Search for the cell housing the specified text and yield its [X, Y] center coordinate. 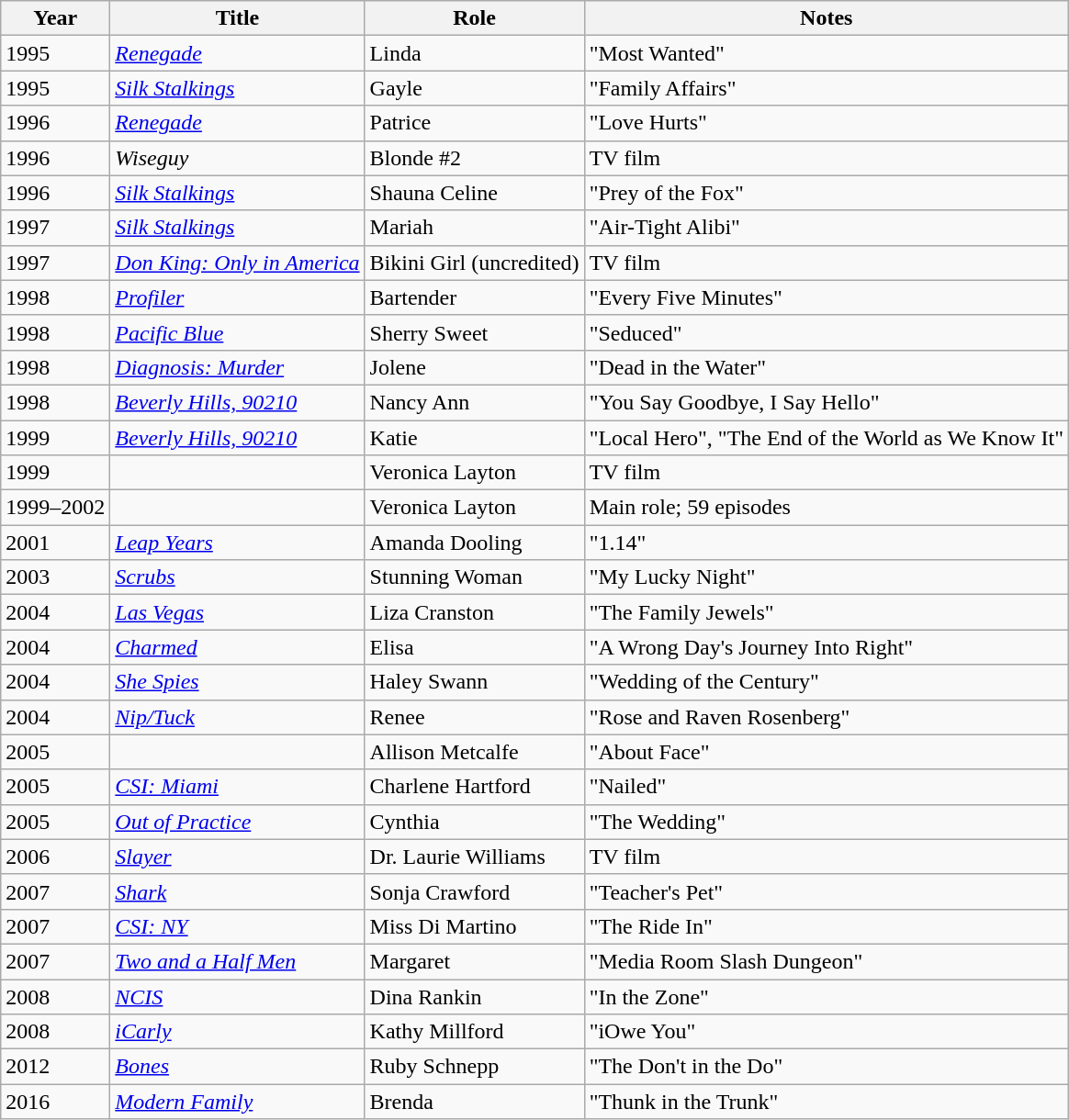
Allison Metcalfe [474, 752]
Ruby Schnepp [474, 1067]
Amanda Dooling [474, 543]
Notes [827, 18]
2003 [55, 577]
Year [55, 18]
2012 [55, 1067]
Dr. Laurie Williams [474, 857]
Profiler [237, 297]
"The Ride In" [827, 926]
Diagnosis: Murder [237, 367]
"Rose and Raven Rosenberg" [827, 717]
Brenda [474, 1102]
Title [237, 18]
Shark [237, 891]
"Teacher's Pet" [827, 891]
Las Vegas [237, 612]
Renee [474, 717]
"Most Wanted" [827, 53]
Leap Years [237, 543]
Charmed [237, 647]
Linda [474, 53]
Haley Swann [474, 682]
Stunning Woman [474, 577]
Sherry Sweet [474, 332]
Shauna Celine [474, 193]
Scrubs [237, 577]
Dina Rankin [474, 996]
"In the Zone" [827, 996]
CSI: Miami [237, 787]
"Wedding of the Century" [827, 682]
"A Wrong Day's Journey Into Right" [827, 647]
"Love Hurts" [827, 123]
Jolene [474, 367]
Gayle [474, 88]
Nancy Ann [474, 402]
Blonde #2 [474, 158]
Liza Cranston [474, 612]
Modern Family [237, 1102]
Two and a Half Men [237, 961]
2006 [55, 857]
Pacific Blue [237, 332]
"1.14" [827, 543]
Role [474, 18]
"Seduced" [827, 332]
Wiseguy [237, 158]
Don King: Only in America [237, 263]
"Thunk in the Trunk" [827, 1102]
"Prey of the Fox" [827, 193]
Sonja Crawford [474, 891]
Kathy Millford [474, 1032]
"My Lucky Night" [827, 577]
"The Wedding" [827, 822]
"The Don't in the Do" [827, 1067]
Bartender [474, 297]
NCIS [237, 996]
Main role; 59 episodes [827, 508]
Bones [237, 1067]
1999–2002 [55, 508]
"About Face" [827, 752]
Bikini Girl (uncredited) [474, 263]
She Spies [237, 682]
"Local Hero", "The End of the World as We Know It" [827, 438]
Out of Practice [237, 822]
Miss Di Martino [474, 926]
CSI: NY [237, 926]
Charlene Hartford [474, 787]
Mariah [474, 228]
iCarly [237, 1032]
"Nailed" [827, 787]
"iOwe You" [827, 1032]
"You Say Goodbye, I Say Hello" [827, 402]
Slayer [237, 857]
Cynthia [474, 822]
Nip/Tuck [237, 717]
Margaret [474, 961]
"Family Affairs" [827, 88]
"Every Five Minutes" [827, 297]
Elisa [474, 647]
Katie [474, 438]
"Dead in the Water" [827, 367]
Patrice [474, 123]
2001 [55, 543]
2016 [55, 1102]
"The Family Jewels" [827, 612]
"Media Room Slash Dungeon" [827, 961]
"Air-Tight Alibi" [827, 228]
